Pinpoint the cell where the given text exists, returning its (x, y) midpoint coordinate. 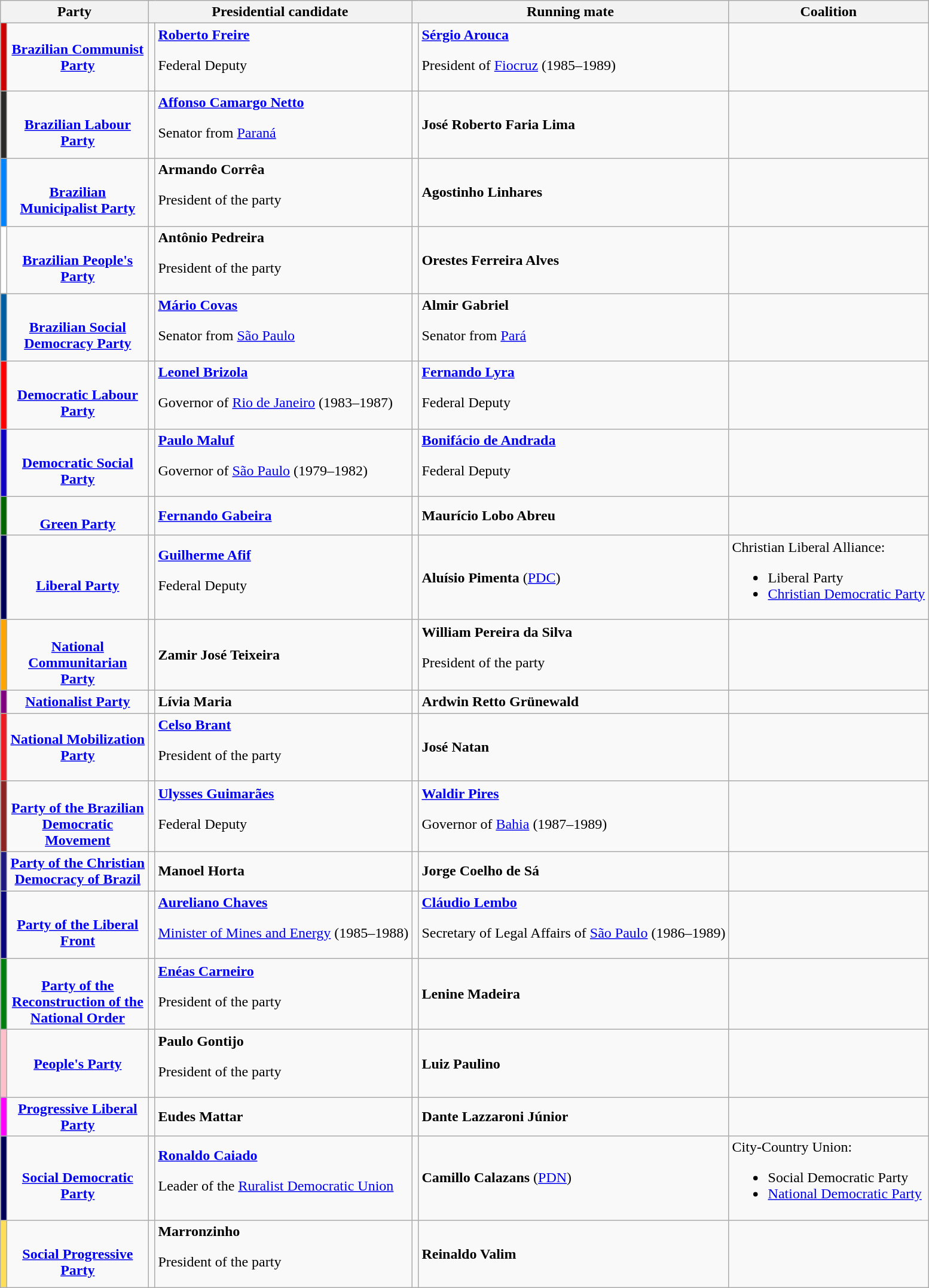
National Mobilization Party (78, 746)
Brazilian Labour Party (78, 124)
Nationalist Party (78, 701)
Liberal Party (78, 577)
People's Party (78, 1063)
Antônio PedreiraPresident of the party (283, 260)
Reinaldo Valim (574, 1253)
Ronaldo CaiadoLeader of the Ruralist Democratic Union (283, 1178)
Zamir José Teixeira (283, 654)
Ulysses GuimarãesFederal Deputy (283, 817)
Brazilian Municipalist Party (78, 193)
Brazilian Social Democracy Party (78, 328)
MarronzinhoPresident of the party (283, 1253)
Orestes Ferreira Alves (574, 260)
William Pereira da SilvaPresident of the party (574, 654)
Party of the Reconstruction of the National Order (78, 994)
Social Progressive Party (78, 1253)
National Communitarian Party (78, 654)
Guilherme AfifFederal Deputy (283, 577)
Ardwin Retto Grünewald (574, 701)
Affonso Camargo NettoSenator from Paraná (283, 124)
Fernando Gabeira (283, 515)
Camillo Calazans (PDN) (574, 1178)
Cláudio LemboSecretary of Legal Affairs of São Paulo (1986–1989) (574, 924)
Brazilian Communist Party (78, 57)
Jorge Coelho de Sá (574, 872)
Leonel BrizolaGovernor of Rio de Janeiro (1983–1987) (283, 395)
Party of the Liberal Front (78, 924)
City-Country Union:Social Democratic PartyNational Democratic Party (829, 1178)
Enéas CarneiroPresident of the party (283, 994)
Waldir PiresGovernor of Bahia (1987–1989) (574, 817)
Green Party (78, 515)
Christian Liberal Alliance:Liberal PartyChristian Democratic Party (829, 577)
Eudes Mattar (283, 1117)
Bonifácio de AndradaFederal Deputy (574, 463)
Maurício Lobo Abreu (574, 515)
Running mate (570, 12)
Armando CorrêaPresident of the party (283, 193)
Sérgio AroucaPresident of Fiocruz (1985–1989) (574, 57)
Party of the Christian Democracy of Brazil (78, 872)
Manoel Horta (283, 872)
Luiz Paulino (574, 1063)
José Roberto Faria Lima (574, 124)
José Natan (574, 746)
Party of the Brazilian Democratic Movement (78, 817)
Social Democratic Party (78, 1178)
Mário CovasSenator from São Paulo (283, 328)
Brazilian People's Party (78, 260)
Presidential candidate (280, 12)
Almir GabrielSenator from Pará (574, 328)
Lívia Maria (283, 701)
Democratic Labour Party (78, 395)
Roberto FreireFederal Deputy (283, 57)
Dante Lazzaroni Júnior (574, 1117)
Paulo MalufGovernor of São Paulo (1979–1982) (283, 463)
Democratic Social Party (78, 463)
Paulo GontijoPresident of the party (283, 1063)
Fernando LyraFederal Deputy (574, 395)
Party (74, 12)
Aluísio Pimenta (PDC) (574, 577)
Lenine Madeira (574, 994)
Celso BrantPresident of the party (283, 746)
Progressive Liberal Party (78, 1117)
Aureliano ChavesMinister of Mines and Energy (1985–1988) (283, 924)
Agostinho Linhares (574, 193)
Coalition (829, 12)
